Provide the [X, Y] coordinate of the cell's center where the given text is located.  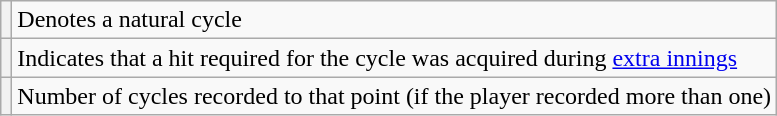
Number of cycles recorded to that point (if the player recorded more than one) [394, 96]
Indicates that a hit required for the cycle was acquired during extra innings [394, 58]
Denotes a natural cycle [394, 20]
